Provide the [x, y] coordinate of the cell's center where the given text is located.  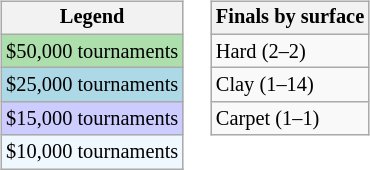
$10,000 tournaments [92, 152]
$15,000 tournaments [92, 119]
Legend [92, 18]
Hard (2–2) [290, 51]
Finals by surface [290, 18]
Clay (1–14) [290, 85]
Carpet (1–1) [290, 119]
$25,000 tournaments [92, 85]
$50,000 tournaments [92, 51]
